Output the (X, Y) coordinate of the center of the cell containing the given text.  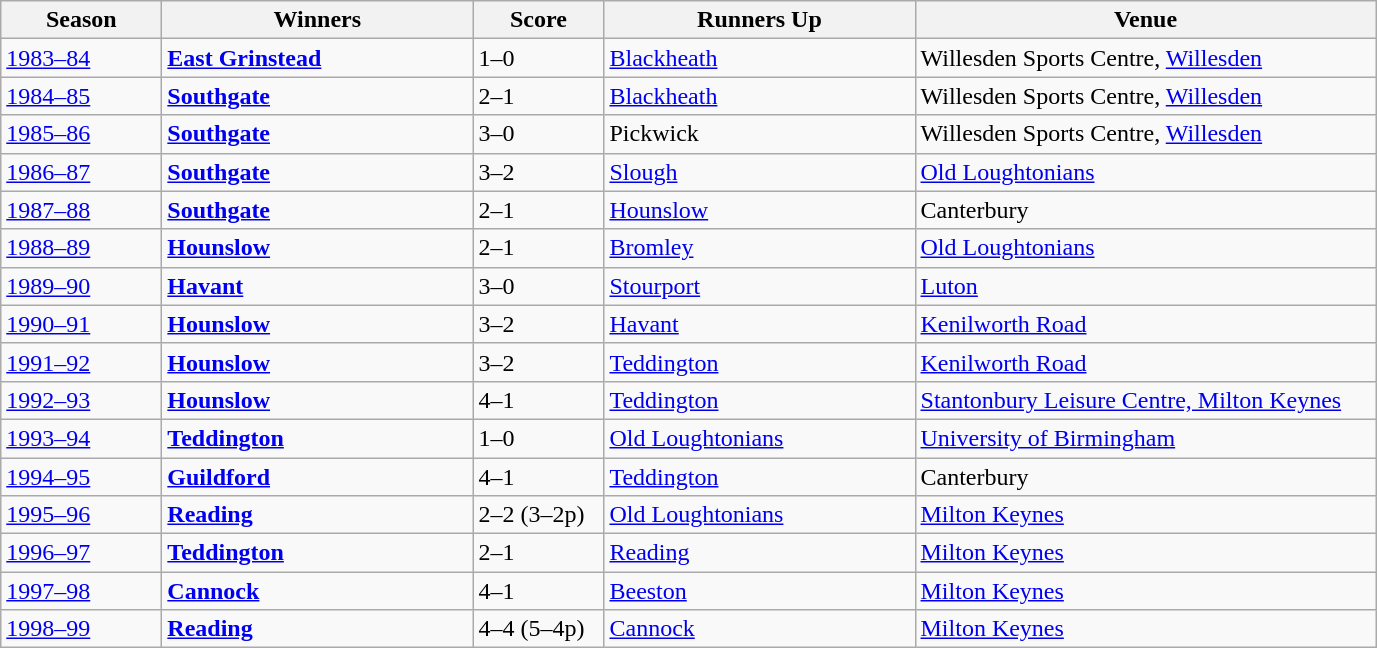
Stourport (760, 286)
1989–90 (82, 286)
1985–86 (82, 134)
Season (82, 20)
Venue (1146, 20)
1988–89 (82, 248)
1993–94 (82, 438)
4–4 (5–4p) (538, 629)
Luton (1146, 286)
Runners Up (760, 20)
Score (538, 20)
1991–92 (82, 362)
1992–93 (82, 400)
1997–98 (82, 591)
1998–99 (82, 629)
Stantonbury Leisure Centre, Milton Keynes (1146, 400)
East Grinstead (318, 58)
1986–87 (82, 172)
2–2 (3–2p) (538, 515)
1984–85 (82, 96)
Bromley (760, 248)
1983–84 (82, 58)
1995–96 (82, 515)
1987–88 (82, 210)
Slough (760, 172)
1990–91 (82, 324)
1994–95 (82, 477)
Winners (318, 20)
Guildford (318, 477)
Beeston (760, 591)
University of Birmingham (1146, 438)
Pickwick (760, 134)
1996–97 (82, 553)
